From the cell containing the given text, extract its center point as (x, y) coordinate. 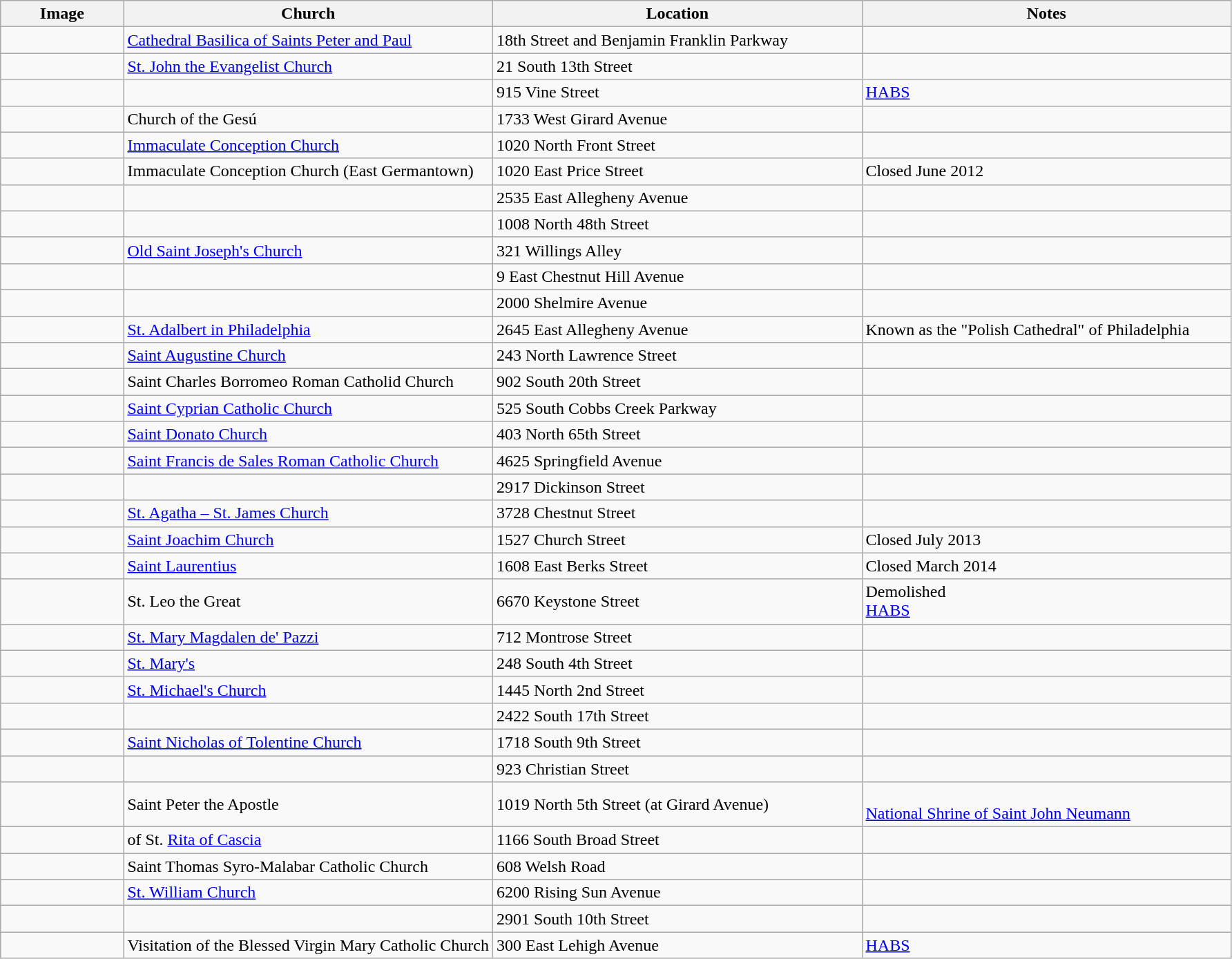
2422 South 17th Street (677, 716)
3728 Chestnut Street (677, 513)
Image (62, 14)
1019 North 5th Street (at Girard Avenue) (677, 804)
2645 East Allegheny Avenue (677, 330)
Old Saint Joseph's Church (308, 250)
Visitation of the Blessed Virgin Mary Catholic Church (308, 945)
6200 Rising Sun Avenue (677, 893)
Saint Peter the Apostle (308, 804)
Immaculate Conception Church (308, 145)
St. John the Evangelist Church (308, 66)
1718 South 9th Street (677, 742)
Saint Laurentius (308, 566)
St. Agatha – St. James Church (308, 513)
1020 North Front Street (677, 145)
1020 East Price Street (677, 171)
902 South 20th Street (677, 382)
923 Christian Street (677, 769)
1733 West Girard Avenue (677, 119)
Cathedral Basilica of Saints Peter and Paul (308, 40)
300 East Lehigh Avenue (677, 945)
Closed June 2012 (1047, 171)
Saint Cyprian Catholic Church (308, 408)
St. Adalbert in Philadelphia (308, 330)
of St. Rita of Cascia (308, 840)
Saint Joachim Church (308, 540)
Church (308, 14)
243 North Lawrence Street (677, 356)
St. Mary Magdalen de' Pazzi (308, 637)
1166 South Broad Street (677, 840)
9 East Chestnut Hill Avenue (677, 276)
248 South 4th Street (677, 663)
Known as the "Polish Cathedral" of Philadelphia (1047, 330)
Saint Francis de Sales Roman Catholic Church (308, 461)
712 Montrose Street (677, 637)
2917 Dickinson Street (677, 487)
St. Michael's Church (308, 690)
Church of the Gesú (308, 119)
1527 Church Street (677, 540)
4625 Springfield Avenue (677, 461)
2535 East Allegheny Avenue (677, 198)
St. Leo the Great (308, 601)
Closed March 2014 (1047, 566)
Immaculate Conception Church (East Germantown) (308, 171)
403 North 65th Street (677, 435)
Saint Donato Church (308, 435)
Saint Augustine Church (308, 356)
Saint Charles Borromeo Roman Catholid Church (308, 382)
915 Vine Street (677, 93)
1445 North 2nd Street (677, 690)
2000 Shelmire Avenue (677, 303)
St. Mary's (308, 663)
321 Willings Alley (677, 250)
Notes (1047, 14)
2901 South 10th Street (677, 919)
608 Welsh Road (677, 866)
1008 North 48th Street (677, 224)
1608 East Berks Street (677, 566)
18th Street and Benjamin Franklin Parkway (677, 40)
525 South Cobbs Creek Parkway (677, 408)
6670 Keystone Street (677, 601)
DemolishedHABS (1047, 601)
Saint Thomas Syro-Malabar Catholic Church (308, 866)
Closed July 2013 (1047, 540)
National Shrine of Saint John Neumann (1047, 804)
Location (677, 14)
21 South 13th Street (677, 66)
St. William Church (308, 893)
Saint Nicholas of Tolentine Church (308, 742)
